From the cell containing the given text, extract its center point as (x, y) coordinate. 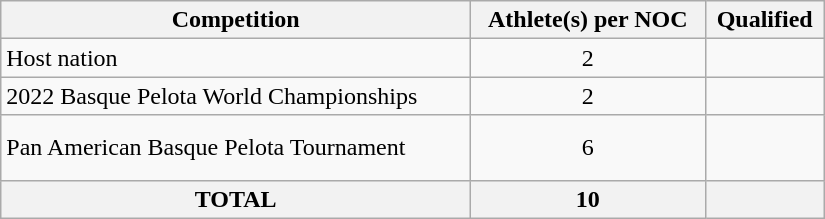
Pan American Basque Pelota Tournament (236, 148)
Athlete(s) per NOC (588, 20)
10 (588, 199)
TOTAL (236, 199)
2022 Basque Pelota World Championships (236, 96)
Qualified (764, 20)
Competition (236, 20)
Host nation (236, 58)
6 (588, 148)
